From the cell containing the given text, extract its center point as [x, y] coordinate. 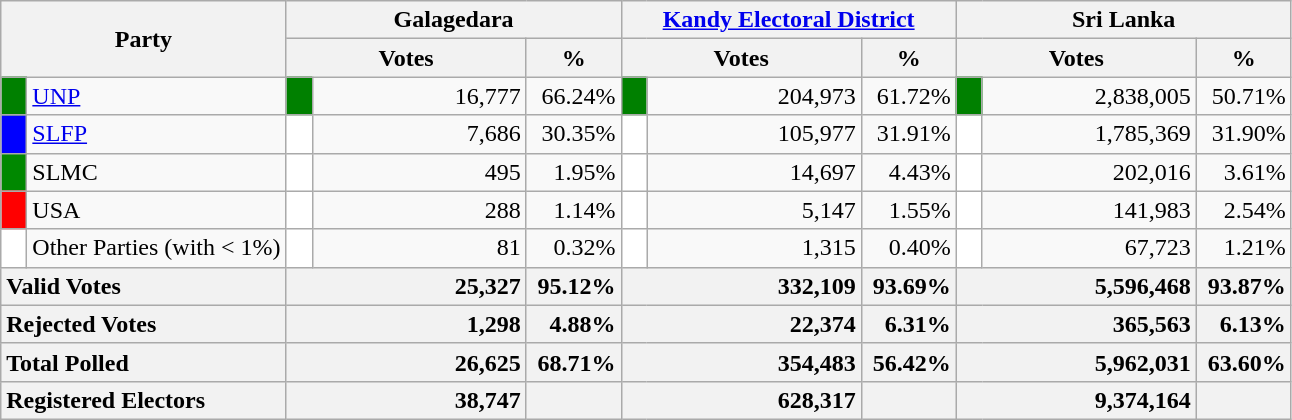
0.40% [908, 248]
7,686 [419, 134]
5,147 [754, 210]
26,625 [406, 362]
38,747 [406, 400]
50.71% [1244, 96]
67,723 [1089, 248]
81 [419, 248]
105,977 [754, 134]
Kandy Electoral District [788, 20]
Sri Lanka [1124, 20]
9,374,164 [1076, 400]
22,374 [741, 324]
1,785,369 [1089, 134]
61.72% [908, 96]
354,483 [741, 362]
16,777 [419, 96]
628,317 [741, 400]
0.32% [574, 248]
288 [419, 210]
1.55% [908, 210]
SLMC [156, 172]
365,563 [1076, 324]
204,973 [754, 96]
56.42% [908, 362]
1,298 [406, 324]
25,327 [406, 286]
UNP [156, 96]
93.69% [908, 286]
6.13% [1244, 324]
495 [419, 172]
1.95% [574, 172]
5,596,468 [1076, 286]
2,838,005 [1089, 96]
93.87% [1244, 286]
1.21% [1244, 248]
14,697 [754, 172]
68.71% [574, 362]
4.43% [908, 172]
6.31% [908, 324]
Galagedara [454, 20]
4.88% [574, 324]
2.54% [1244, 210]
USA [156, 210]
66.24% [574, 96]
95.12% [574, 286]
Total Polled [144, 362]
332,109 [741, 286]
Registered Electors [144, 400]
202,016 [1089, 172]
5,962,031 [1076, 362]
Rejected Votes [144, 324]
Other Parties (with < 1%) [156, 248]
SLFP [156, 134]
141,983 [1089, 210]
31.91% [908, 134]
1,315 [754, 248]
Party [144, 39]
3.61% [1244, 172]
31.90% [1244, 134]
30.35% [574, 134]
1.14% [574, 210]
63.60% [1244, 362]
Valid Votes [144, 286]
